Pinpoint the cell where the given text exists, returning its [x, y] midpoint coordinate. 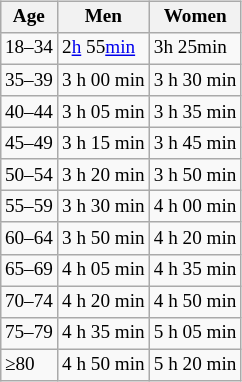
60–64 [28, 238]
45–49 [28, 144]
Age [28, 17]
4 h 05 min [103, 270]
5 h 05 min [195, 333]
35–39 [28, 80]
75–79 [28, 333]
70–74 [28, 302]
40–44 [28, 112]
5 h 20 min [195, 365]
4 h 00 min [195, 207]
50–54 [28, 175]
3 h 15 min [103, 144]
≥80 [28, 365]
3 h 35 min [195, 112]
3 h 20 min [103, 175]
18–34 [28, 49]
2h 55min [103, 49]
3 h 05 min [103, 112]
55–59 [28, 207]
Women [195, 17]
65–69 [28, 270]
3 h 45 min [195, 144]
3h 25min [195, 49]
Men [103, 17]
3 h 00 min [103, 80]
